Output the (x, y) coordinate of the center of the cell containing the given text.  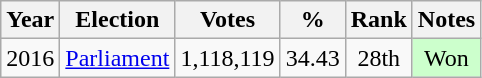
1,118,119 (228, 58)
Year (30, 20)
2016 (30, 58)
% (312, 20)
28th (378, 58)
Notes (446, 20)
Won (446, 58)
Parliament (118, 58)
34.43 (312, 58)
Rank (378, 20)
Votes (228, 20)
Election (118, 20)
